For the text-containing cell, return its midpoint in [X, Y] coordinate format. 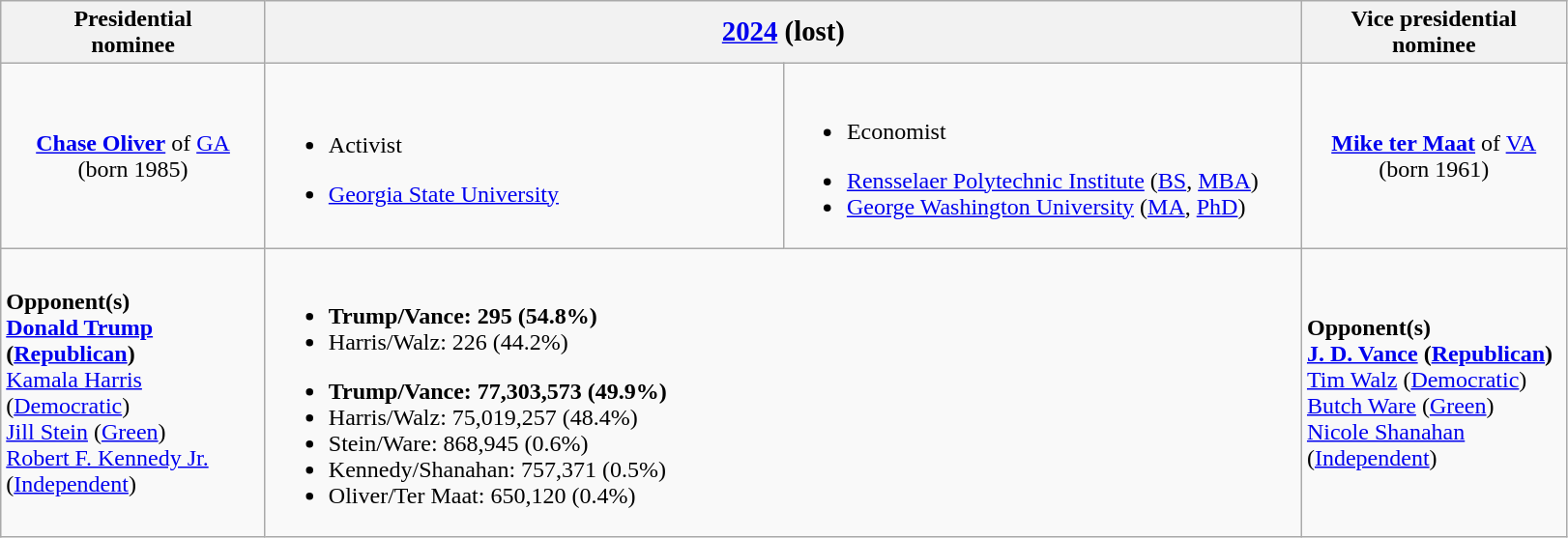
ActivistGeorgia State University [524, 156]
Opponent(s)Donald Trump (Republican)Kamala Harris (Democratic)Jill Stein (Green)Robert F. Kennedy Jr. (Independent) [133, 392]
Vice presidentialnominee [1434, 33]
Chase Oliver of GA(born 1985) [133, 156]
Presidentialnominee [133, 33]
Opponent(s)J. D. Vance (Republican)Tim Walz (Democratic)Butch Ware (Green)Nicole Shanahan (Independent) [1434, 392]
Mike ter Maat of VA(born 1961) [1434, 156]
EconomistRensselaer Polytechnic Institute (BS, MBA)George Washington University (MA, PhD) [1042, 156]
2024 (lost) [783, 33]
